Capture the cell that displays the provided text and extract its (X, Y) central coordinate. 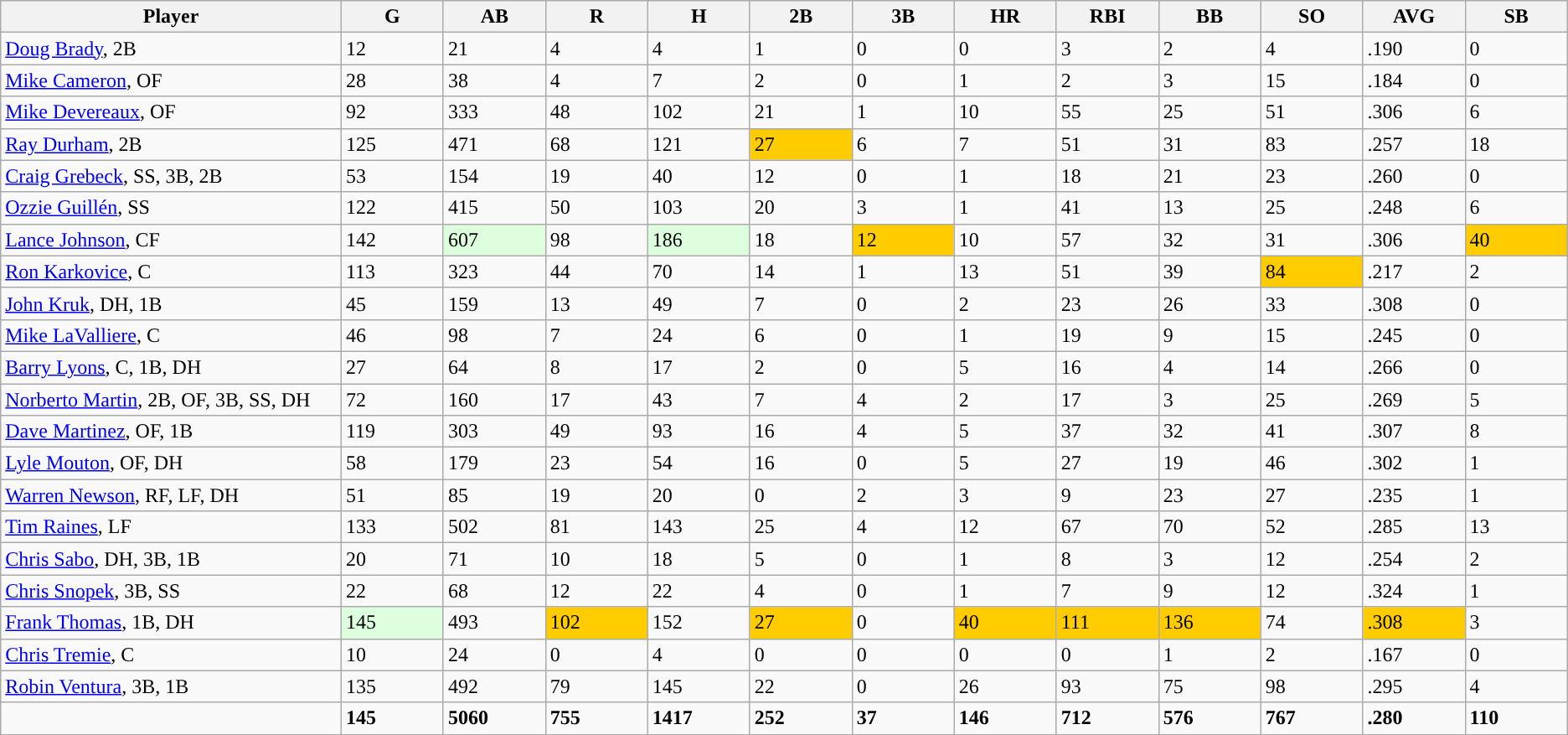
67 (1107, 527)
AVG (1414, 17)
92 (392, 112)
111 (1107, 623)
119 (392, 432)
323 (494, 272)
52 (1312, 527)
502 (494, 527)
74 (1312, 623)
84 (1312, 272)
493 (494, 623)
.324 (1414, 591)
.269 (1414, 400)
.285 (1414, 527)
136 (1210, 623)
79 (596, 686)
Ray Durham, 2B (171, 144)
.245 (1414, 335)
58 (392, 463)
H (699, 17)
179 (494, 463)
81 (596, 527)
Ozzie Guillén, SS (171, 208)
.254 (1414, 559)
Norberto Martin, 2B, OF, 3B, SS, DH (171, 400)
Barry Lyons, C, 1B, DH (171, 367)
160 (494, 400)
5060 (494, 718)
Doug Brady, 2B (171, 49)
53 (392, 176)
767 (1312, 718)
.295 (1414, 686)
Player (171, 17)
.167 (1414, 655)
85 (494, 495)
50 (596, 208)
Dave Martinez, OF, 1B (171, 432)
28 (392, 80)
103 (699, 208)
45 (392, 303)
57 (1107, 240)
.184 (1414, 80)
133 (392, 527)
113 (392, 272)
415 (494, 208)
121 (699, 144)
2B (801, 17)
54 (699, 463)
.190 (1414, 49)
Ron Karkovice, C (171, 272)
159 (494, 303)
.302 (1414, 463)
152 (699, 623)
Mike Cameron, OF (171, 80)
Frank Thomas, 1B, DH (171, 623)
333 (494, 112)
125 (392, 144)
143 (699, 527)
.266 (1414, 367)
Mike LaValliere, C (171, 335)
3B (903, 17)
471 (494, 144)
John Kruk, DH, 1B (171, 303)
72 (392, 400)
Robin Ventura, 3B, 1B (171, 686)
.235 (1414, 495)
Warren Newson, RF, LF, DH (171, 495)
Chris Snopek, 3B, SS (171, 591)
Chris Tremie, C (171, 655)
755 (596, 718)
55 (1107, 112)
33 (1312, 303)
.260 (1414, 176)
110 (1516, 718)
Lance Johnson, CF (171, 240)
.307 (1414, 432)
154 (494, 176)
R (596, 17)
83 (1312, 144)
492 (494, 686)
135 (392, 686)
RBI (1107, 17)
Mike Devereaux, OF (171, 112)
.248 (1414, 208)
.257 (1414, 144)
AB (494, 17)
252 (801, 718)
38 (494, 80)
Lyle Mouton, OF, DH (171, 463)
48 (596, 112)
64 (494, 367)
607 (494, 240)
142 (392, 240)
Chris Sabo, DH, 3B, 1B (171, 559)
303 (494, 432)
.280 (1414, 718)
Craig Grebeck, SS, 3B, 2B (171, 176)
39 (1210, 272)
SO (1312, 17)
BB (1210, 17)
HR (1005, 17)
G (392, 17)
712 (1107, 718)
SB (1516, 17)
122 (392, 208)
75 (1210, 686)
44 (596, 272)
1417 (699, 718)
71 (494, 559)
Tim Raines, LF (171, 527)
186 (699, 240)
.217 (1414, 272)
146 (1005, 718)
576 (1210, 718)
43 (699, 400)
